Scan for the cell matching the given text and deliver its (X, Y) coordinate at center. 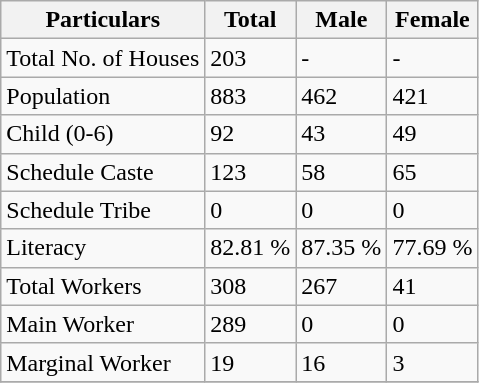
Schedule Caste (103, 172)
Child (0-6) (103, 134)
421 (432, 96)
92 (250, 134)
49 (432, 134)
203 (250, 58)
Total Workers (103, 286)
Total (250, 20)
123 (250, 172)
43 (342, 134)
462 (342, 96)
267 (342, 286)
77.69 % (432, 248)
Literacy (103, 248)
19 (250, 362)
Main Worker (103, 324)
58 (342, 172)
Female (432, 20)
308 (250, 286)
Population (103, 96)
Schedule Tribe (103, 210)
82.81 % (250, 248)
289 (250, 324)
65 (432, 172)
Total No. of Houses (103, 58)
87.35 % (342, 248)
41 (432, 286)
Male (342, 20)
3 (432, 362)
16 (342, 362)
Particulars (103, 20)
883 (250, 96)
Marginal Worker (103, 362)
